Locate the cell with the specified text and output its (X, Y) center coordinate. 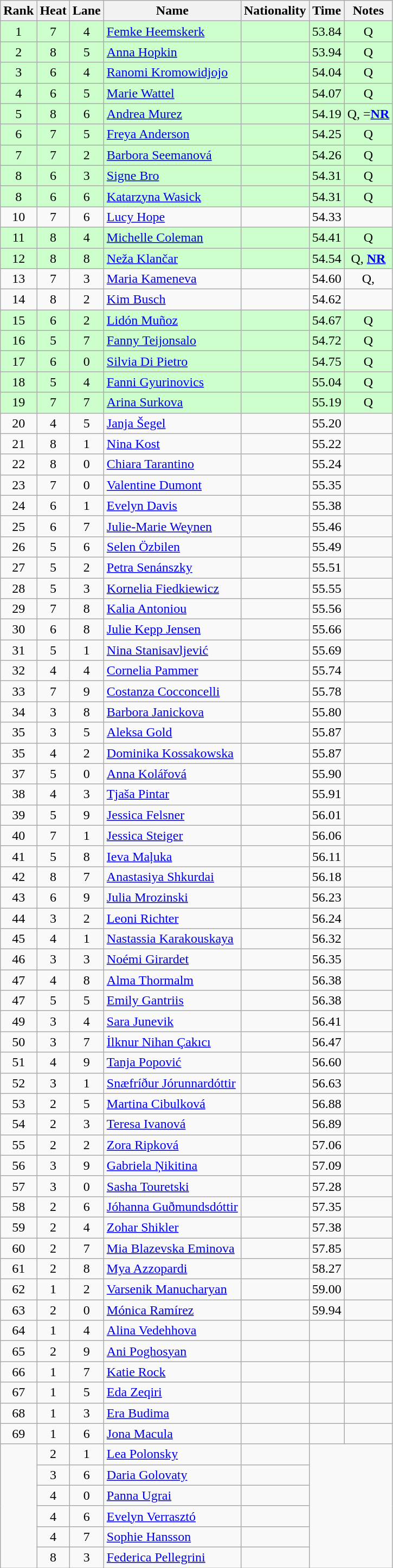
55.74 (326, 671)
Mia Blazevska Eminova (172, 1248)
Evelyn Davis (172, 506)
55.78 (326, 691)
13 (18, 279)
28 (18, 588)
33 (18, 691)
Noémi Girardet (172, 960)
Andrea Murez (172, 114)
54.67 (326, 320)
Jessica Steiger (172, 835)
55.35 (326, 485)
68 (18, 1413)
18 (18, 382)
Silvia Di Pietro (172, 361)
Ranomi Kromowidjojo (172, 73)
Q, NR (369, 258)
Barbora Janickova (172, 712)
16 (18, 341)
Snæfríður Jórunnardóttir (172, 1083)
Kornelia Fiedkiewicz (172, 588)
25 (18, 526)
54.60 (326, 279)
Nina Kost (172, 444)
43 (18, 897)
54.26 (326, 155)
57.85 (326, 1248)
56.24 (326, 918)
Petra Senánszky (172, 567)
14 (18, 300)
Jessica Felsner (172, 815)
54 (18, 1124)
19 (18, 403)
Arina Surkova (172, 403)
65 (18, 1351)
55.04 (326, 382)
Dominika Kossakowska (172, 753)
57.09 (326, 1165)
Tjaša Pintar (172, 794)
49 (18, 1021)
54.07 (326, 93)
26 (18, 547)
Panna Ugrai (172, 1495)
Notes (369, 11)
Femke Heemskerk (172, 31)
21 (18, 444)
Kalia Antoniou (172, 609)
57 (18, 1186)
56.18 (326, 877)
Leoni Richter (172, 918)
57.28 (326, 1186)
55.66 (326, 630)
17 (18, 361)
54.19 (326, 114)
56.35 (326, 960)
59 (18, 1227)
56.88 (326, 1104)
55.22 (326, 444)
Nina Stanisavljević (172, 650)
54.62 (326, 300)
Gabriela Ņikitina (172, 1165)
Ieva Maļuka (172, 856)
55.51 (326, 567)
Lea Polonsky (172, 1454)
55.90 (326, 774)
45 (18, 939)
Marie Wattel (172, 93)
63 (18, 1310)
Lidón Muñoz (172, 320)
62 (18, 1290)
Heat (53, 11)
57.38 (326, 1227)
22 (18, 464)
Lane (87, 11)
Fanny Teijonsalo (172, 341)
56.60 (326, 1062)
Cornelia Pammer (172, 671)
Julie Kepp Jensen (172, 630)
Jóhanna Guðmundsdóttir (172, 1207)
54.54 (326, 258)
59.00 (326, 1290)
56.63 (326, 1083)
53.94 (326, 52)
Alma Thormalm (172, 980)
Q, =NR (369, 114)
57.06 (326, 1145)
55.46 (326, 526)
64 (18, 1331)
Tanja Popović (172, 1062)
56.32 (326, 939)
Lucy Hope (172, 217)
57.35 (326, 1207)
56.01 (326, 815)
Mónica Ramírez (172, 1310)
Freya Anderson (172, 134)
Barbora Seemanová (172, 155)
Sophie Hansson (172, 1537)
Anna Kolářová (172, 774)
Costanza Cocconcelli (172, 691)
55.80 (326, 712)
Zohar Shikler (172, 1227)
23 (18, 485)
54.41 (326, 237)
Maria Kameneva (172, 279)
51 (18, 1062)
Julia Mrozinski (172, 897)
54.33 (326, 217)
30 (18, 630)
56.23 (326, 897)
Ani Poghosyan (172, 1351)
53.84 (326, 31)
Martina Cibulková (172, 1104)
34 (18, 712)
11 (18, 237)
29 (18, 609)
Sasha Touretski (172, 1186)
55.55 (326, 588)
69 (18, 1434)
Daria Golovaty (172, 1475)
50 (18, 1042)
Katie Rock (172, 1372)
55.20 (326, 423)
54.72 (326, 341)
24 (18, 506)
Teresa Ivanová (172, 1124)
56.06 (326, 835)
Nationality (275, 11)
42 (18, 877)
Aleksa Gold (172, 733)
44 (18, 918)
60 (18, 1248)
38 (18, 794)
15 (18, 320)
Valentine Dumont (172, 485)
55 (18, 1145)
Michelle Coleman (172, 237)
Emily Gantriis (172, 1001)
41 (18, 856)
58 (18, 1207)
55.49 (326, 547)
10 (18, 217)
Jona Macula (172, 1434)
Era Budima (172, 1413)
56.89 (326, 1124)
55.56 (326, 609)
55.24 (326, 464)
37 (18, 774)
46 (18, 960)
31 (18, 650)
54.25 (326, 134)
Neža Klančar (172, 258)
55.69 (326, 650)
Zora Ripková (172, 1145)
Eda Zeqiri (172, 1392)
Name (172, 11)
Varsenik Manucharyan (172, 1290)
Q, (369, 279)
Sara Junevik (172, 1021)
52 (18, 1083)
55.38 (326, 506)
Rank (18, 11)
Nastassia Karakouskaya (172, 939)
12 (18, 258)
53 (18, 1104)
Anna Hopkin (172, 52)
56.47 (326, 1042)
Signe Bro (172, 176)
Chiara Tarantino (172, 464)
Fanni Gyurinovics (172, 382)
54.04 (326, 73)
54.75 (326, 361)
56 (18, 1165)
Kim Busch (172, 300)
56.11 (326, 856)
20 (18, 423)
Janja Šegel (172, 423)
58.27 (326, 1269)
55.91 (326, 794)
27 (18, 567)
Time (326, 11)
61 (18, 1269)
Anastasiya Shkurdai (172, 877)
39 (18, 815)
İlknur Nihan Çakıcı (172, 1042)
Evelyn Verrasztó (172, 1516)
32 (18, 671)
55.19 (326, 403)
Alina Vedehhova (172, 1331)
Katarzyna Wasick (172, 196)
59.94 (326, 1310)
Julie-Marie Weynen (172, 526)
56.41 (326, 1021)
Selen Özbilen (172, 547)
Mya Azzopardi (172, 1269)
67 (18, 1392)
66 (18, 1372)
40 (18, 835)
Federica Pellegrini (172, 1557)
